Scan for the cell matching the given text and deliver its (x, y) coordinate at center. 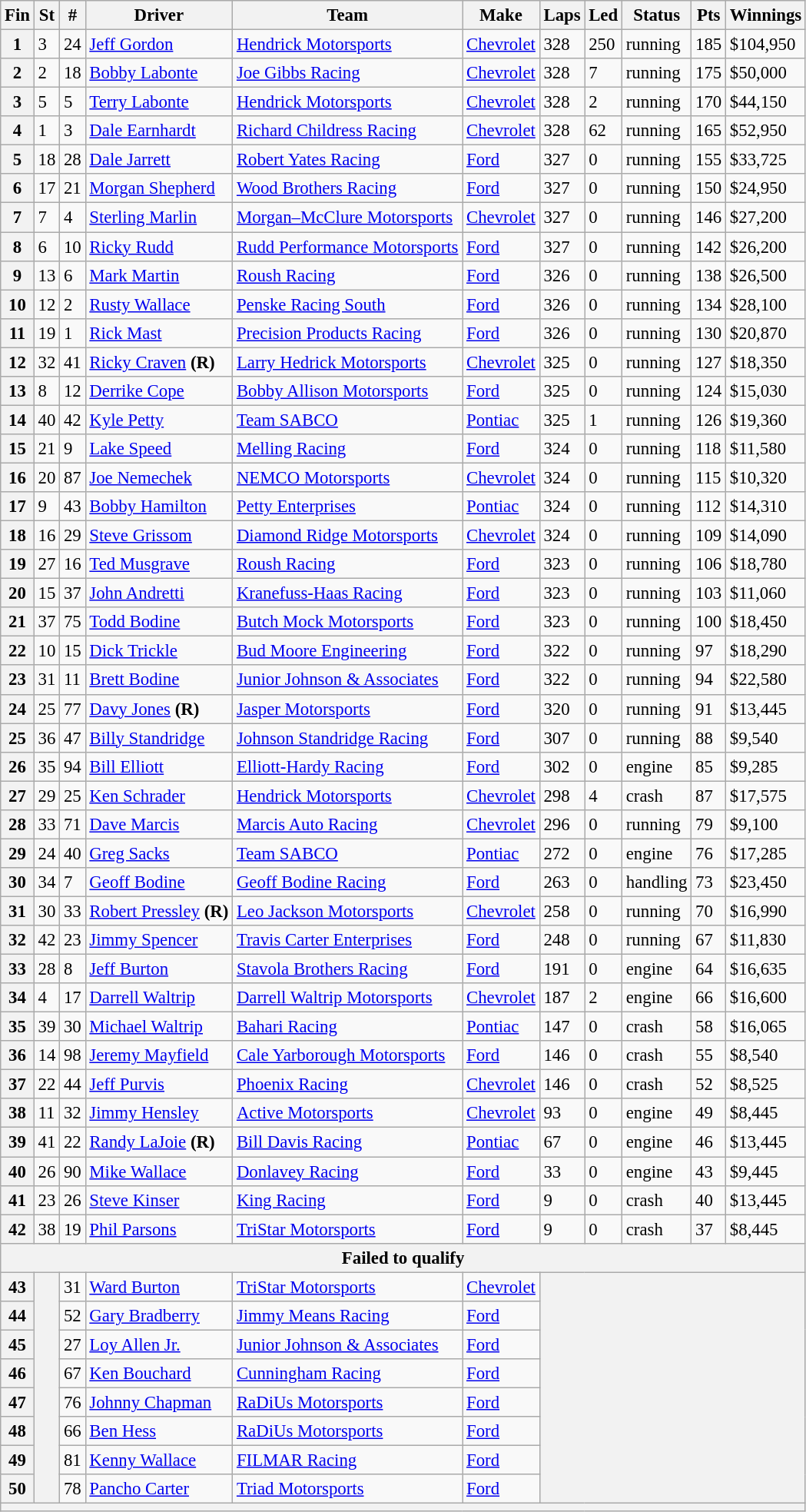
$18,350 (766, 362)
258 (562, 911)
$26,500 (766, 275)
Bobby Allison Motorsports (347, 391)
150 (708, 188)
handling (656, 882)
John Andretti (159, 593)
Larry Hedrick Motorsports (347, 362)
320 (562, 709)
$18,450 (766, 622)
81 (72, 1460)
$28,100 (766, 304)
Ben Hess (159, 1431)
Todd Bodine (159, 622)
Davy Jones (R) (159, 709)
Steve Grissom (159, 536)
272 (562, 853)
Joe Gibbs Racing (347, 73)
Bill Davis Racing (347, 1142)
Butch Mock Motorsports (347, 622)
Terry Labonte (159, 102)
248 (562, 940)
$8,540 (766, 1055)
Phoenix Racing (347, 1085)
Winnings (766, 15)
134 (708, 304)
St (46, 15)
100 (708, 622)
Donlavey Racing (347, 1171)
$9,445 (766, 1171)
191 (562, 969)
Mark Martin (159, 275)
155 (708, 160)
Triad Motorsports (347, 1489)
Jimmy Hensley (159, 1114)
138 (708, 275)
Jeremy Mayfield (159, 1055)
$24,950 (766, 188)
Failed to qualify (403, 1258)
298 (562, 796)
NEMCO Motorsports (347, 477)
$16,065 (766, 1027)
$16,635 (766, 969)
Precision Products Racing (347, 333)
Ted Musgrave (159, 564)
Robert Yates Racing (347, 160)
Steve Kinser (159, 1200)
# (72, 15)
Jeff Purvis (159, 1085)
112 (708, 507)
King Racing (347, 1200)
263 (562, 882)
FILMAR Racing (347, 1460)
Sterling Marlin (159, 218)
$104,950 (766, 45)
147 (562, 1027)
70 (708, 911)
Wood Brothers Racing (347, 188)
Gary Bradberry (159, 1316)
Team (347, 15)
Travis Carter Enterprises (347, 940)
64 (708, 969)
Jimmy Means Racing (347, 1316)
77 (72, 709)
Make (501, 15)
Jasper Motorsports (347, 709)
$11,060 (766, 593)
73 (708, 882)
$17,575 (766, 796)
Geoff Bodine (159, 882)
127 (708, 362)
Ken Schrader (159, 796)
$9,285 (766, 766)
Stavola Brothers Racing (347, 969)
Ricky Craven (R) (159, 362)
88 (708, 738)
Ward Burton (159, 1287)
296 (562, 825)
$19,360 (766, 420)
Dale Jarrett (159, 160)
Jeff Burton (159, 969)
Cale Yarborough Motorsports (347, 1055)
Active Motorsports (347, 1114)
106 (708, 564)
Laps (562, 15)
$14,310 (766, 507)
$14,090 (766, 536)
Joe Nemechek (159, 477)
Ken Bouchard (159, 1374)
Rick Mast (159, 333)
302 (562, 766)
$9,100 (766, 825)
109 (708, 536)
Elliott-Hardy Racing (347, 766)
78 (72, 1489)
Driver (159, 15)
71 (72, 825)
91 (708, 709)
Jeff Gordon (159, 45)
126 (708, 420)
$15,030 (766, 391)
Richard Childress Racing (347, 131)
$10,320 (766, 477)
Petty Enterprises (347, 507)
75 (72, 622)
98 (72, 1055)
Michael Waltrip (159, 1027)
118 (708, 449)
Kyle Petty (159, 420)
Penske Racing South (347, 304)
Rusty Wallace (159, 304)
307 (562, 738)
Bobby Hamilton (159, 507)
Status (656, 15)
Kenny Wallace (159, 1460)
$18,290 (766, 651)
Darrell Waltrip (159, 998)
Robert Pressley (R) (159, 911)
90 (72, 1171)
Mike Wallace (159, 1171)
$50,000 (766, 73)
62 (604, 131)
$26,200 (766, 247)
Melling Racing (347, 449)
$8,525 (766, 1085)
Bill Elliott (159, 766)
Pts (708, 15)
185 (708, 45)
45 (18, 1344)
$23,450 (766, 882)
Brett Bodine (159, 680)
Johnny Chapman (159, 1402)
$33,725 (766, 160)
Johnson Standridge Racing (347, 738)
$9,540 (766, 738)
Loy Allen Jr. (159, 1344)
103 (708, 593)
$16,990 (766, 911)
130 (708, 333)
$18,780 (766, 564)
Rudd Performance Motorsports (347, 247)
Kranefuss-Haas Racing (347, 593)
Bobby Labonte (159, 73)
Dick Trickle (159, 651)
170 (708, 102)
48 (18, 1431)
Dale Earnhardt (159, 131)
93 (562, 1114)
$16,600 (766, 998)
Bahari Racing (347, 1027)
175 (708, 73)
Ricky Rudd (159, 247)
Derrike Cope (159, 391)
187 (562, 998)
Jimmy Spencer (159, 940)
Fin (18, 15)
79 (708, 825)
$20,870 (766, 333)
$22,580 (766, 680)
Cunningham Racing (347, 1374)
Pancho Carter (159, 1489)
Bud Moore Engineering (347, 651)
$17,285 (766, 853)
Geoff Bodine Racing (347, 882)
Randy LaJoie (R) (159, 1142)
Billy Standridge (159, 738)
50 (18, 1489)
97 (708, 651)
Led (604, 15)
Leo Jackson Motorsports (347, 911)
Marcis Auto Racing (347, 825)
Lake Speed (159, 449)
Morgan–McClure Motorsports (347, 218)
250 (604, 45)
$52,950 (766, 131)
$11,830 (766, 940)
Dave Marcis (159, 825)
Phil Parsons (159, 1229)
85 (708, 766)
$27,200 (766, 218)
Darrell Waltrip Motorsports (347, 998)
165 (708, 131)
142 (708, 247)
115 (708, 477)
Diamond Ridge Motorsports (347, 536)
58 (708, 1027)
Morgan Shepherd (159, 188)
$44,150 (766, 102)
124 (708, 391)
Greg Sacks (159, 853)
$11,580 (766, 449)
55 (708, 1055)
